Scan for the cell matching the given text and deliver its (x, y) coordinate at center. 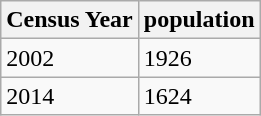
Census Year (70, 20)
2014 (70, 96)
population (199, 20)
2002 (70, 58)
1926 (199, 58)
1624 (199, 96)
